Pinpoint the cell where the given text exists, returning its (X, Y) midpoint coordinate. 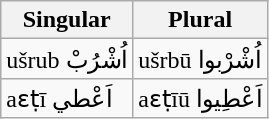
ušrbū اُشْرْبوا (200, 59)
ušrub اُشْرُبْ (67, 59)
Plural (200, 20)
aɛṭīū اَعْطِيوا (200, 98)
aɛṭī اَعْطي (67, 98)
Singular (67, 20)
